Find where the given text appears and provide that cell's center as (x, y) coordinate. 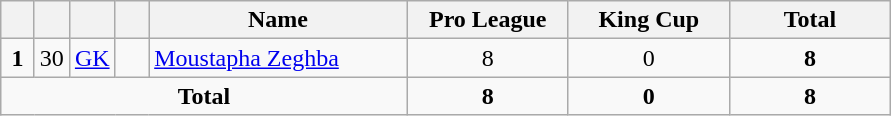
King Cup (648, 20)
Pro League (488, 20)
Name (278, 20)
30 (52, 58)
GK (92, 58)
Moustapha Zeghba (278, 58)
1 (18, 58)
